Find where the given text appears and provide that cell's center as [x, y] coordinate. 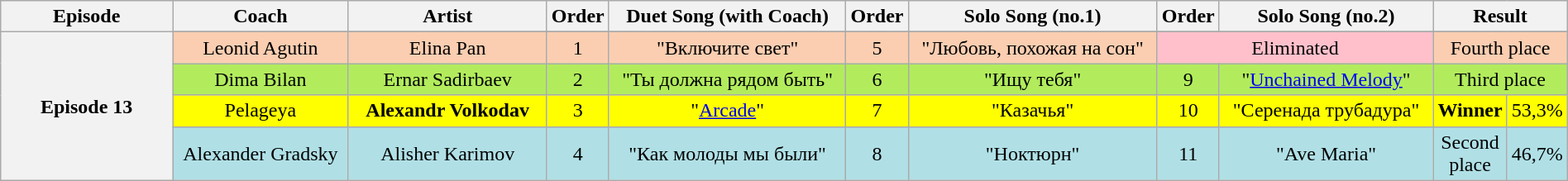
Leonid Agutin [261, 48]
1 [577, 48]
9 [1188, 79]
"Серенада трубадура" [1327, 111]
"Любовь, похожая на сон" [1032, 48]
2 [577, 79]
Alisher Karimov [447, 154]
Dima Bilan [261, 79]
"Как молоды мы были" [728, 154]
Third place [1500, 79]
Ernar Sadirbaev [447, 79]
Solo Song (no.1) [1032, 17]
11 [1188, 154]
Winner [1470, 111]
Solo Song (no.2) [1327, 17]
Second place [1470, 154]
"Ноктюрн" [1032, 154]
4 [577, 154]
Coach [261, 17]
Elina Pan [447, 48]
Duet Song (with Coach) [728, 17]
5 [877, 48]
Fourth place [1500, 48]
"Ты должна рядом быть" [728, 79]
"Unchained Melody" [1327, 79]
Episode [87, 17]
"Arcade" [728, 111]
"Ave Maria" [1327, 154]
Alexandr Volkodav [447, 111]
6 [877, 79]
10 [1188, 111]
"Ищу тебя" [1032, 79]
Pelageya [261, 111]
Alexander Gradsky [261, 154]
Result [1500, 17]
Artist [447, 17]
7 [877, 111]
"Включите свет" [728, 48]
"Казачья" [1032, 111]
3 [577, 111]
Episode 13 [87, 106]
Eliminated [1295, 48]
46,7% [1537, 154]
8 [877, 154]
53,3% [1537, 111]
